Locate the cell with the specified text and output its [x, y] center coordinate. 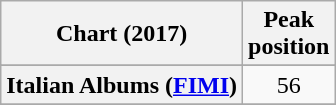
Italian Albums (FIMI) [122, 85]
56 [289, 85]
Chart (2017) [122, 34]
Peak position [289, 34]
